Provide the (X, Y) coordinate of the cell's center where the given text is located.  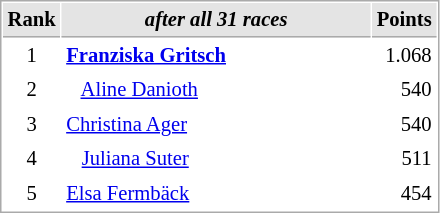
Franziska Gritsch (216, 56)
Points (404, 20)
Christina Ager (216, 124)
4 (32, 158)
1 (32, 56)
Aline Danioth (216, 90)
Rank (32, 20)
3 (32, 124)
454 (404, 194)
5 (32, 194)
Elsa Fermbäck (216, 194)
511 (404, 158)
1.068 (404, 56)
2 (32, 90)
after all 31 races (216, 20)
Juliana Suter (216, 158)
